Capture the cell that displays the provided text and extract its (x, y) central coordinate. 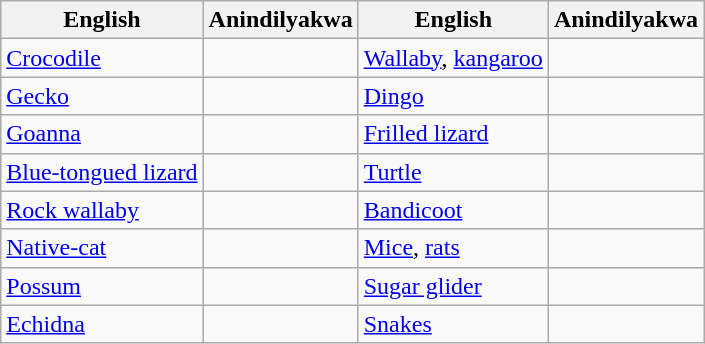
Wallaby, kangaroo (453, 58)
Dingo (453, 96)
Echidna (102, 324)
Sugar glider (453, 286)
Frilled lizard (453, 134)
Bandicoot (453, 210)
Possum (102, 286)
Snakes (453, 324)
Goanna (102, 134)
Rock wallaby (102, 210)
Turtle (453, 172)
Blue-tongued lizard (102, 172)
Native-cat (102, 248)
Mice, rats (453, 248)
Crocodile (102, 58)
Gecko (102, 96)
